Find where the given text appears and provide that cell's center as [x, y] coordinate. 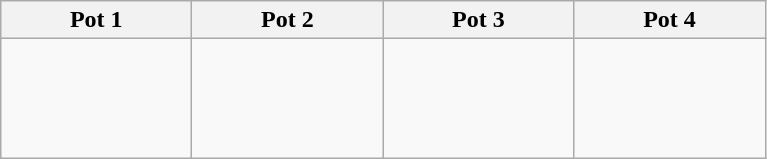
Pot 1 [96, 20]
Pot 4 [670, 20]
Pot 3 [478, 20]
Pot 2 [288, 20]
